Detect which cell encompasses the target text, then output its (x, y) center coordinate. 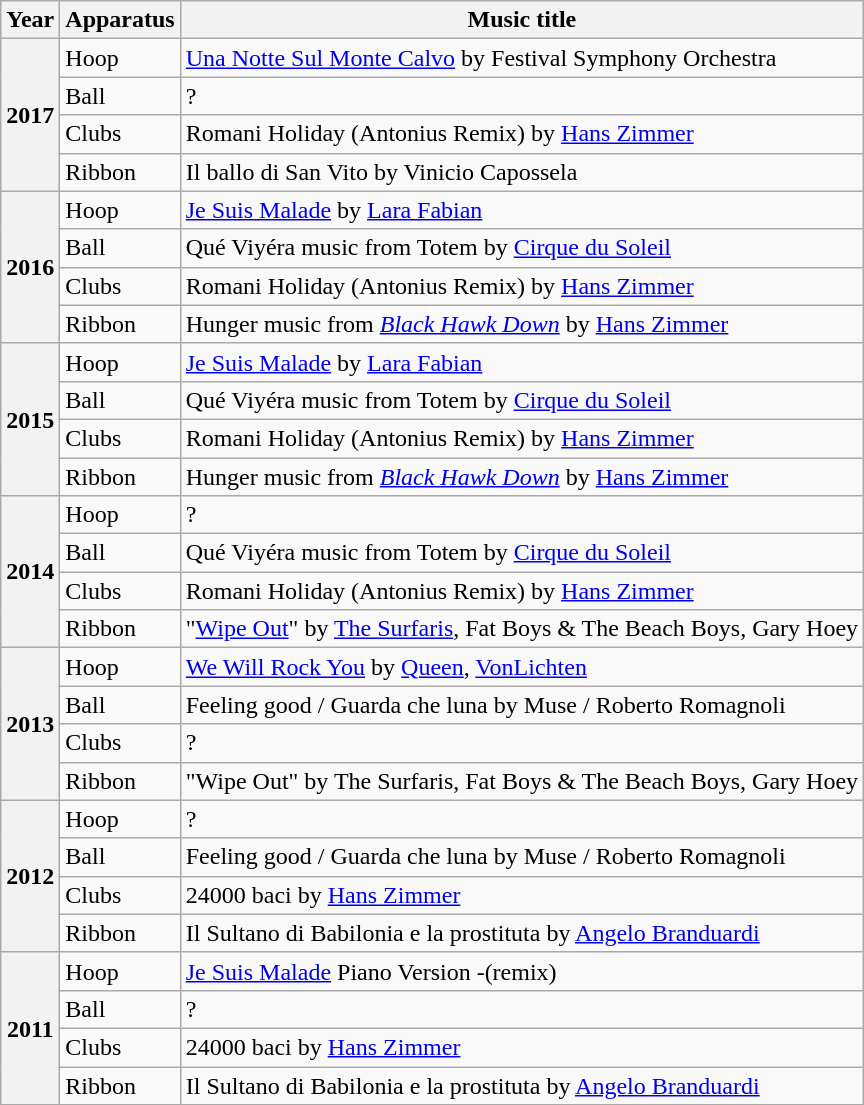
2014 (30, 572)
2011 (30, 1028)
Year (30, 20)
2012 (30, 876)
Je Suis Malade Piano Version -(remix) (522, 971)
2013 (30, 724)
Music title (522, 20)
2017 (30, 115)
Apparatus (120, 20)
Una Notte Sul Monte Calvo by Festival Symphony Orchestra (522, 58)
Il ballo di San Vito by Vinicio Capossela (522, 172)
2016 (30, 267)
We Will Rock You by Queen, VonLichten (522, 667)
2015 (30, 419)
